Search for the cell housing the specified text and yield its [x, y] center coordinate. 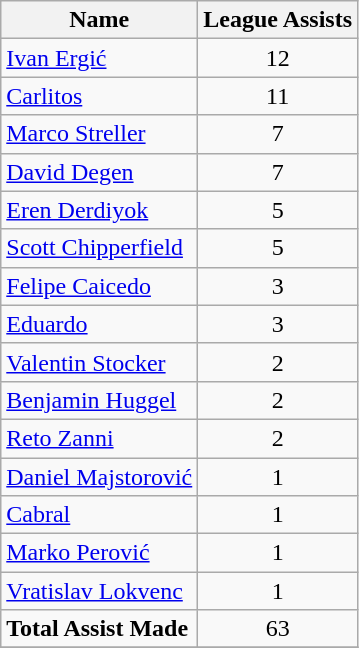
Vratislav Lokvenc [100, 591]
Name [100, 20]
Cabral [100, 515]
Daniel Majstorović [100, 477]
12 [278, 58]
David Degen [100, 172]
Felipe Caicedo [100, 286]
Benjamin Huggel [100, 400]
Carlitos [100, 96]
Eduardo [100, 324]
Scott Chipperfield [100, 248]
63 [278, 629]
Eren Derdiyok [100, 210]
Total Assist Made [100, 629]
League Assists [278, 20]
Marko Perović [100, 553]
Reto Zanni [100, 438]
Ivan Ergić [100, 58]
Marco Streller [100, 134]
Valentin Stocker [100, 362]
11 [278, 96]
